Search for the cell housing the specified text and yield its (X, Y) center coordinate. 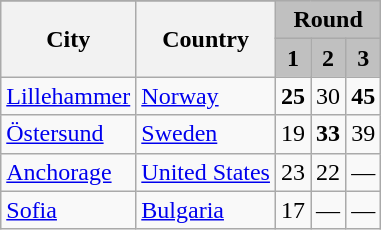
City (68, 39)
23 (292, 172)
33 (328, 134)
Lillehammer (68, 96)
19 (292, 134)
25 (292, 96)
30 (328, 96)
United States (206, 172)
Bulgaria (206, 210)
Round (328, 20)
Norway (206, 96)
2 (328, 58)
Sofia (68, 210)
3 (364, 58)
Östersund (68, 134)
Sweden (206, 134)
17 (292, 210)
Anchorage (68, 172)
39 (364, 134)
1 (292, 58)
45 (364, 96)
22 (328, 172)
Country (206, 39)
